Capture the cell that displays the provided text and extract its [x, y] central coordinate. 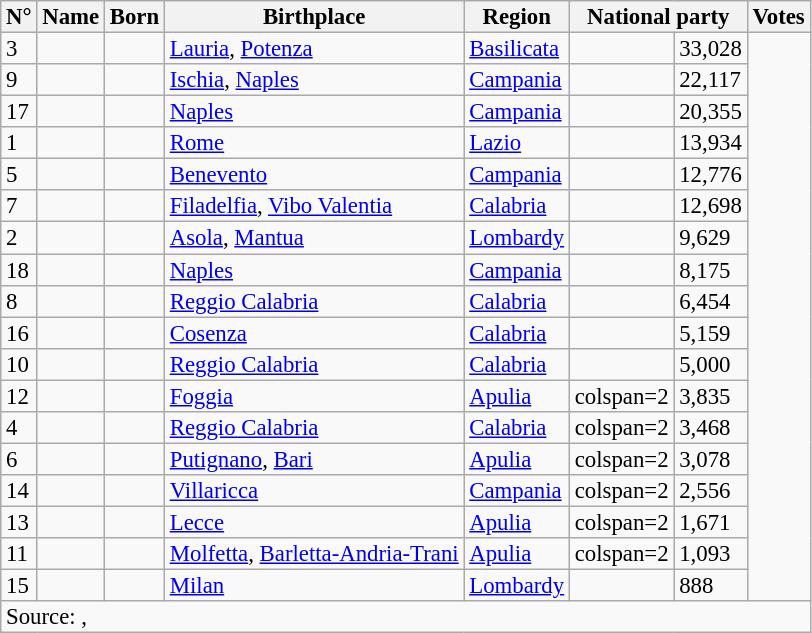
8 [19, 301]
17 [19, 112]
10 [19, 364]
11 [19, 554]
1 [19, 143]
33,028 [710, 49]
13,934 [710, 143]
Foggia [314, 396]
4 [19, 428]
Source: , [406, 617]
Region [516, 17]
Benevento [314, 175]
20,355 [710, 112]
888 [710, 586]
1,671 [710, 522]
3,835 [710, 396]
12,698 [710, 206]
15 [19, 586]
Filadelfia, Vibo Valentia [314, 206]
5,000 [710, 364]
Putignano, Bari [314, 459]
Molfetta, Barletta-Andria-Trani [314, 554]
12 [19, 396]
Asola, Mantua [314, 238]
Name [71, 17]
8,175 [710, 270]
2 [19, 238]
13 [19, 522]
7 [19, 206]
18 [19, 270]
12,776 [710, 175]
Votes [778, 17]
Born [134, 17]
22,117 [710, 80]
Basilicata [516, 49]
Villaricca [314, 491]
Birthplace [314, 17]
5 [19, 175]
6 [19, 459]
3 [19, 49]
2,556 [710, 491]
16 [19, 333]
N° [19, 17]
9 [19, 80]
Lecce [314, 522]
9,629 [710, 238]
3,078 [710, 459]
National party [658, 17]
1,093 [710, 554]
5,159 [710, 333]
Lazio [516, 143]
Rome [314, 143]
Ischia, Naples [314, 80]
Milan [314, 586]
Lauria, Potenza [314, 49]
6,454 [710, 301]
3,468 [710, 428]
Cosenza [314, 333]
14 [19, 491]
